Detect which cell encompasses the target text, then output its (X, Y) center coordinate. 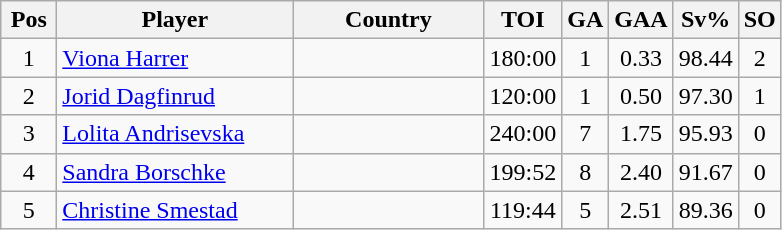
2.51 (641, 210)
Pos (29, 20)
199:52 (523, 172)
4 (29, 172)
Christine Smestad (175, 210)
Country (388, 20)
119:44 (523, 210)
180:00 (523, 58)
SO (760, 20)
TOI (523, 20)
Sv% (706, 20)
Viona Harrer (175, 58)
91.67 (706, 172)
2.40 (641, 172)
97.30 (706, 96)
0.33 (641, 58)
GAA (641, 20)
0.50 (641, 96)
95.93 (706, 134)
8 (586, 172)
120:00 (523, 96)
Jorid Dagfinrud (175, 96)
Lolita Andrisevska (175, 134)
89.36 (706, 210)
7 (586, 134)
240:00 (523, 134)
GA (586, 20)
Player (175, 20)
3 (29, 134)
Sandra Borschke (175, 172)
1.75 (641, 134)
98.44 (706, 58)
